Search for the cell housing the specified text and yield its [x, y] center coordinate. 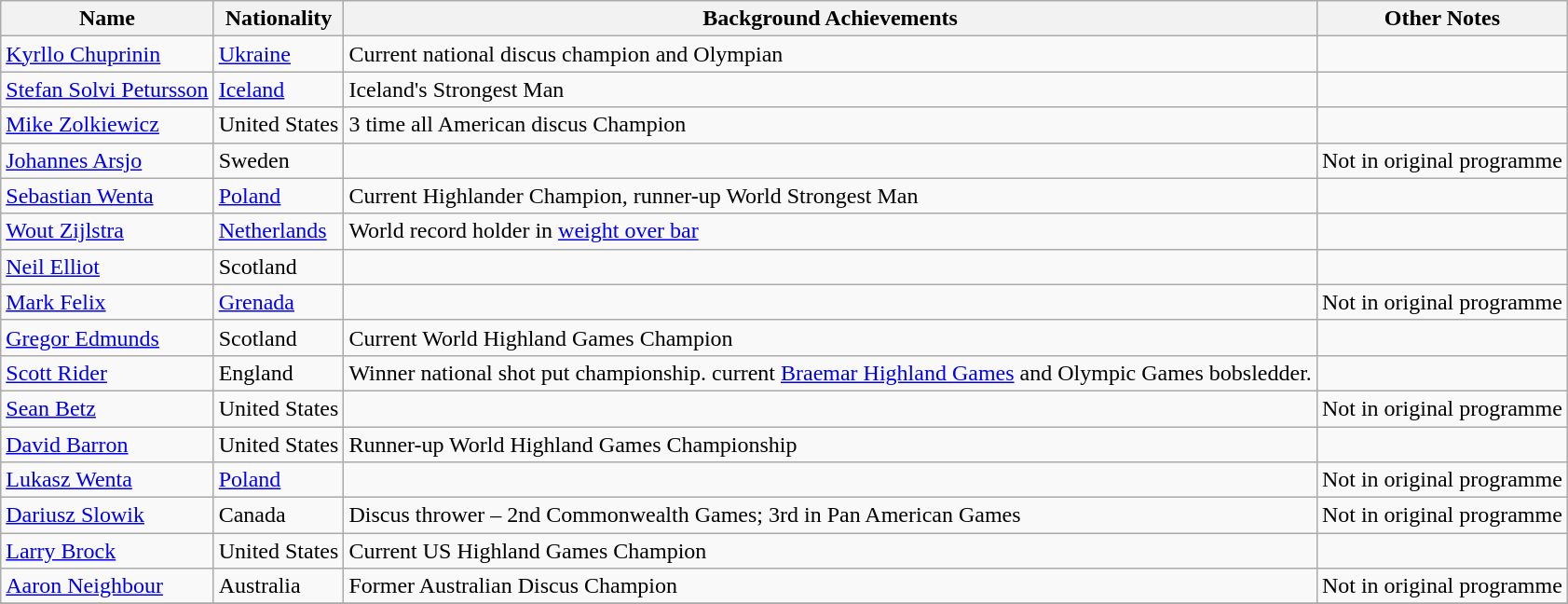
Grenada [279, 302]
Wout Zijlstra [107, 231]
Nationality [279, 19]
Mike Zolkiewicz [107, 125]
Netherlands [279, 231]
Iceland [279, 89]
Iceland's Strongest Man [831, 89]
Former Australian Discus Champion [831, 586]
Ukraine [279, 54]
World record holder in weight over bar [831, 231]
Stefan Solvi Petursson [107, 89]
England [279, 373]
Mark Felix [107, 302]
Name [107, 19]
Australia [279, 586]
Winner national shot put championship. current Braemar Highland Games and Olympic Games bobsledder. [831, 373]
Sweden [279, 160]
Neil Elliot [107, 267]
Aaron Neighbour [107, 586]
Sebastian Wenta [107, 196]
Other Notes [1442, 19]
Scott Rider [107, 373]
Current US Highland Games Champion [831, 551]
Larry Brock [107, 551]
Runner-up World Highland Games Championship [831, 445]
Current World Highland Games Champion [831, 337]
Dariusz Slowik [107, 515]
Gregor Edmunds [107, 337]
David Barron [107, 445]
3 time all American discus Champion [831, 125]
Current national discus champion and Olympian [831, 54]
Canada [279, 515]
Sean Betz [107, 408]
Kyrllo Chuprinin [107, 54]
Discus thrower – 2nd Commonwealth Games; 3rd in Pan American Games [831, 515]
Johannes Arsjo [107, 160]
Lukasz Wenta [107, 480]
Current Highlander Champion, runner-up World Strongest Man [831, 196]
Background Achievements [831, 19]
